Pinpoint the cell where the given text exists, returning its [X, Y] midpoint coordinate. 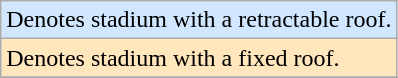
Denotes stadium with a fixed roof. [199, 58]
Denotes stadium with a retractable roof. [199, 20]
